Scan for the cell matching the given text and deliver its [X, Y] coordinate at center. 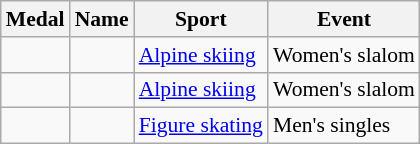
Sport [201, 19]
Event [344, 19]
Medal [36, 19]
Name [102, 19]
Figure skating [201, 126]
Men's singles [344, 126]
